Find where the given text appears and provide that cell's center as (X, Y) coordinate. 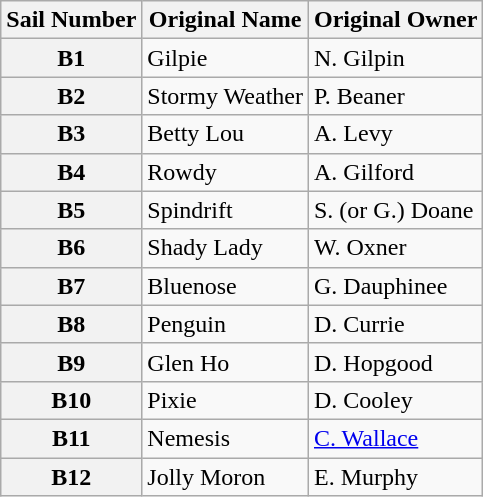
B1 (72, 58)
B6 (72, 248)
P. Beaner (395, 96)
Rowdy (226, 172)
D. Cooley (395, 400)
Shady Lady (226, 248)
Original Name (226, 20)
B9 (72, 362)
D. Currie (395, 324)
B8 (72, 324)
G. Dauphinee (395, 286)
B4 (72, 172)
B5 (72, 210)
B12 (72, 477)
S. (or G.) Doane (395, 210)
Penguin (226, 324)
N. Gilpin (395, 58)
Sail Number (72, 20)
A. Gilford (395, 172)
B3 (72, 134)
Bluenose (226, 286)
B7 (72, 286)
Betty Lou (226, 134)
A. Levy (395, 134)
Jolly Moron (226, 477)
C. Wallace (395, 438)
B2 (72, 96)
Glen Ho (226, 362)
Stormy Weather (226, 96)
B11 (72, 438)
W. Oxner (395, 248)
D. Hopgood (395, 362)
B10 (72, 400)
Original Owner (395, 20)
Nemesis (226, 438)
Pixie (226, 400)
E. Murphy (395, 477)
Gilpie (226, 58)
Spindrift (226, 210)
